Output the [X, Y] coordinate of the center of the cell containing the given text.  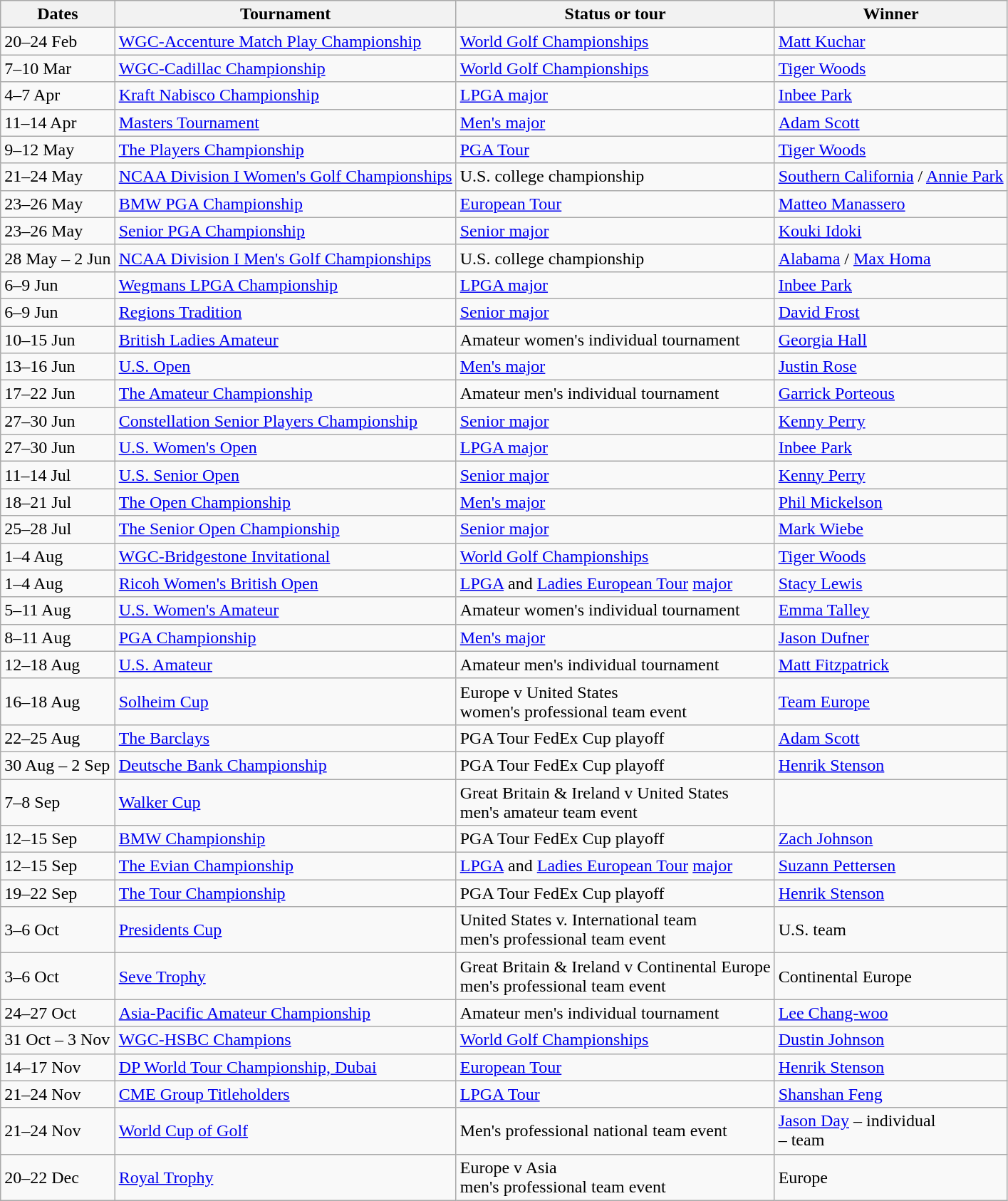
Zach Johnson [890, 839]
NCAA Division I Men's Golf Championships [285, 258]
Shanshan Feng [890, 1094]
WGC-Accenture Match Play Championship [285, 41]
Europe [890, 1177]
Deutsche Bank Championship [285, 765]
Dates [58, 14]
11–14 Apr [58, 123]
14–17 Nov [58, 1067]
Jason Dufner [890, 638]
Royal Trophy [285, 1177]
20–24 Feb [58, 41]
Garrick Porteous [890, 394]
The Evian Championship [285, 866]
Regions Tradition [285, 312]
U.S. Women's Amateur [285, 610]
12–18 Aug [58, 665]
Tournament [285, 14]
9–12 May [58, 150]
The Players Championship [285, 150]
Justin Rose [890, 367]
Asia-Pacific Amateur Championship [285, 1013]
PGA Championship [285, 638]
U.S. Women's Open [285, 448]
7–8 Sep [58, 802]
Europe v United Stateswomen's professional team event [615, 701]
Mark Wiebe [890, 529]
Masters Tournament [285, 123]
Solheim Cup [285, 701]
WGC-Cadillac Championship [285, 68]
7–10 Mar [58, 68]
U.S. team [890, 930]
Phil Mickelson [890, 502]
Matteo Manassero [890, 204]
David Frost [890, 312]
PGA Tour [615, 150]
Kraft Nabisco Championship [285, 95]
5–11 Aug [58, 610]
Dustin Johnson [890, 1040]
Great Britain & Ireland v United Statesmen's amateur team event [615, 802]
Winner [890, 14]
Stacy Lewis [890, 583]
20–22 Dec [58, 1177]
Southern California / Annie Park [890, 177]
WGC-HSBC Champions [285, 1040]
Emma Talley [890, 610]
28 May – 2 Jun [58, 258]
BMW Championship [285, 839]
NCAA Division I Women's Golf Championships [285, 177]
BMW PGA Championship [285, 204]
18–21 Jul [58, 502]
U.S. Senior Open [285, 475]
DP World Tour Championship, Dubai [285, 1067]
8–11 Aug [58, 638]
21–24 May [58, 177]
World Cup of Golf [285, 1131]
Alabama / Max Homa [890, 258]
Status or tour [615, 14]
Matt Fitzpatrick [890, 665]
10–15 Jun [58, 340]
The Tour Championship [285, 893]
Senior PGA Championship [285, 231]
Men's professional national team event [615, 1131]
The Open Championship [285, 502]
Constellation Senior Players Championship [285, 421]
British Ladies Amateur [285, 340]
30 Aug – 2 Sep [58, 765]
Seve Trophy [285, 976]
CME Group Titleholders [285, 1094]
WGC-Bridgestone Invitational [285, 556]
13–16 Jun [58, 367]
Jason Day – individual – team [890, 1131]
25–28 Jul [58, 529]
Wegmans LPGA Championship [285, 285]
The Amateur Championship [285, 394]
Kouki Idoki [890, 231]
U.S. Open [285, 367]
22–25 Aug [58, 738]
Team Europe [890, 701]
Lee Chang-woo [890, 1013]
Presidents Cup [285, 930]
11–14 Jul [58, 475]
Continental Europe [890, 976]
31 Oct – 3 Nov [58, 1040]
17–22 Jun [58, 394]
16–18 Aug [58, 701]
Ricoh Women's British Open [285, 583]
19–22 Sep [58, 893]
Europe v Asiamen's professional team event [615, 1177]
Georgia Hall [890, 340]
LPGA Tour [615, 1094]
Great Britain & Ireland v Continental Europemen's professional team event [615, 976]
U.S. Amateur [285, 665]
United States v. International teammen's professional team event [615, 930]
24–27 Oct [58, 1013]
Suzann Pettersen [890, 866]
The Senior Open Championship [285, 529]
Matt Kuchar [890, 41]
The Barclays [285, 738]
Walker Cup [285, 802]
4–7 Apr [58, 95]
